Output the (x, y) coordinate of the center of the cell containing the given text.  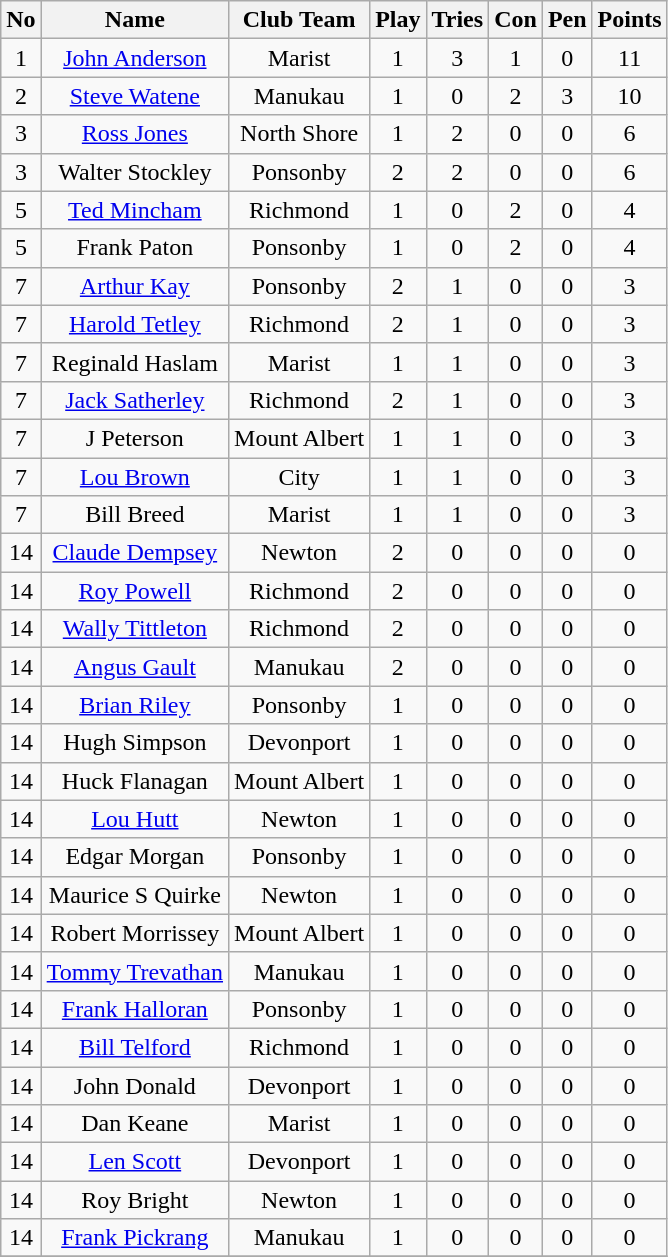
Points (630, 20)
Dan Keane (134, 1124)
Frank Halloran (134, 1009)
Pen (567, 20)
Wally Tittleton (134, 629)
Hugh Simpson (134, 743)
No (21, 20)
Con (516, 20)
J Peterson (134, 438)
Robert Morrissey (134, 933)
Arthur Kay (134, 286)
Huck Flanagan (134, 781)
John Donald (134, 1085)
Roy Powell (134, 591)
North Shore (300, 134)
Brian Riley (134, 705)
Reginald Haslam (134, 362)
Bill Breed (134, 515)
Harold Tetley (134, 324)
Club Team (300, 20)
City (300, 477)
Lou Brown (134, 477)
11 (630, 58)
Bill Telford (134, 1047)
Tommy Trevathan (134, 971)
John Anderson (134, 58)
Roy Bright (134, 1200)
Claude Dempsey (134, 553)
Frank Paton (134, 248)
Steve Watene (134, 96)
Len Scott (134, 1162)
Walter Stockley (134, 172)
Lou Hutt (134, 819)
Jack Satherley (134, 400)
10 (630, 96)
Maurice S Quirke (134, 895)
Play (398, 20)
Ross Jones (134, 134)
Tries (458, 20)
Edgar Morgan (134, 857)
Name (134, 20)
Angus Gault (134, 667)
Ted Mincham (134, 210)
Frank Pickrang (134, 1238)
